Return (x, y) of the center of cell containing provided text 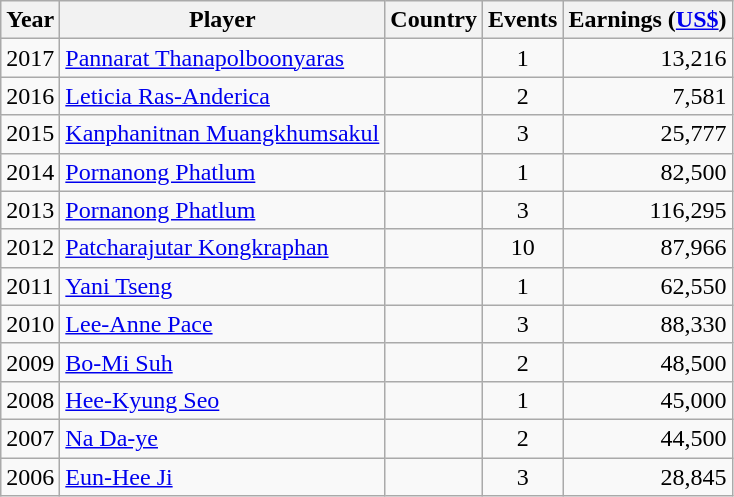
48,500 (648, 362)
Events (523, 20)
87,966 (648, 248)
2013 (30, 210)
2016 (30, 96)
82,500 (648, 172)
Patcharajutar Kongkraphan (222, 248)
2007 (30, 438)
Player (222, 20)
Year (30, 20)
10 (523, 248)
28,845 (648, 477)
2008 (30, 400)
2010 (30, 324)
88,330 (648, 324)
Kanphanitnan Muangkhumsakul (222, 134)
Bo-Mi Suh (222, 362)
13,216 (648, 58)
45,000 (648, 400)
Eun-Hee Ji (222, 477)
2006 (30, 477)
62,550 (648, 286)
Lee-Anne Pace (222, 324)
Yani Tseng (222, 286)
116,295 (648, 210)
2011 (30, 286)
2009 (30, 362)
Pannarat Thanapolboonyaras (222, 58)
Leticia Ras-Anderica (222, 96)
Na Da-ye (222, 438)
2014 (30, 172)
25,777 (648, 134)
44,500 (648, 438)
2012 (30, 248)
Hee-Kyung Seo (222, 400)
2015 (30, 134)
Earnings (US$) (648, 20)
2017 (30, 58)
7,581 (648, 96)
Country (434, 20)
